Return [X, Y] of the center of cell containing provided text 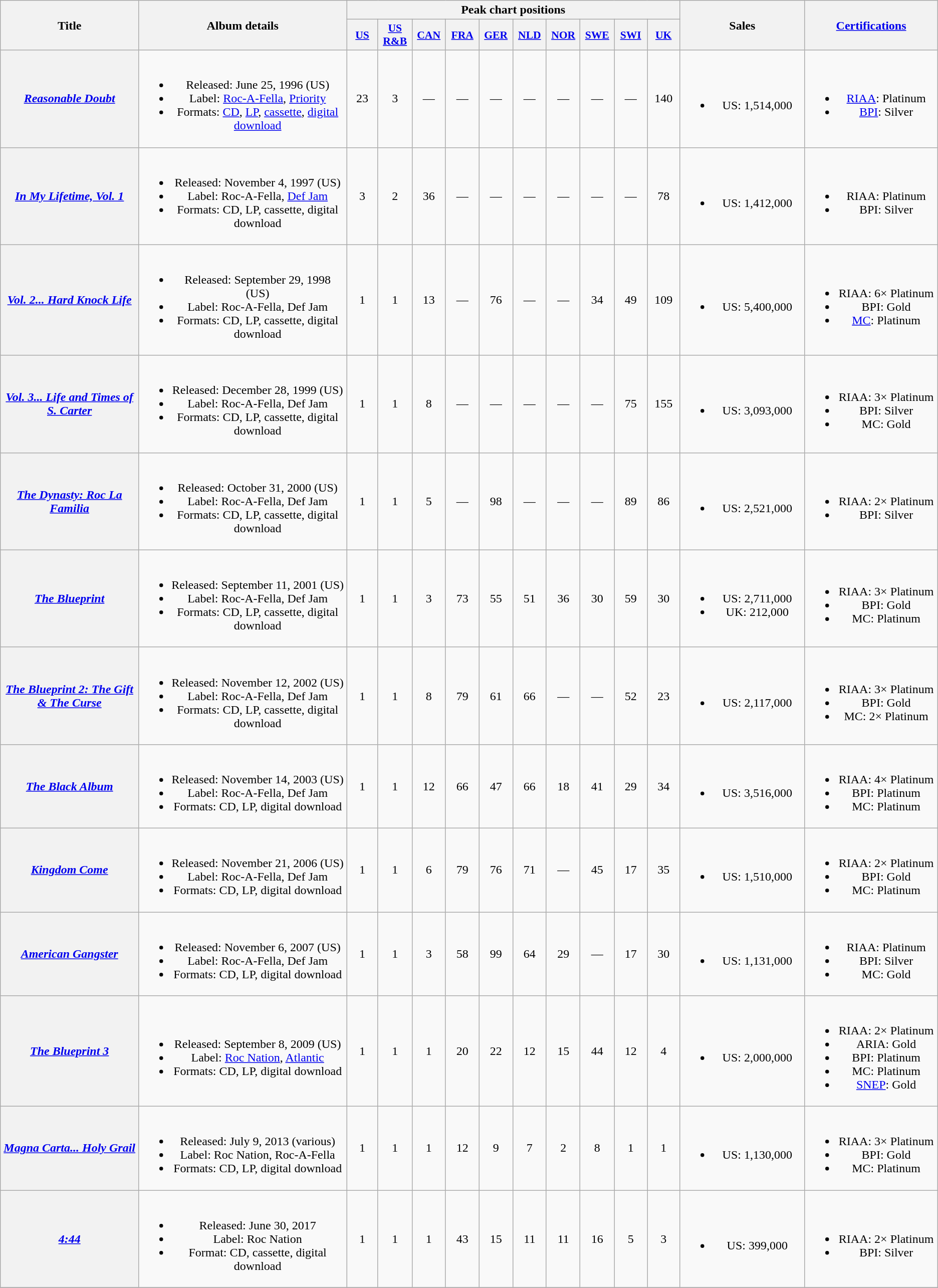
41 [597, 786]
140 [663, 99]
US: 2,521,000 [743, 501]
Released: June 30, 2017Label: Roc NationFormat: CD, cassette, digital download [243, 1239]
61 [496, 696]
Album details [243, 25]
Released: June 25, 1996 (US)Label: Roc-A-Fella, PriorityFormats: CD, LP, cassette, digital download [243, 99]
UK [663, 35]
US: 2,117,000 [743, 696]
45 [597, 870]
51 [529, 598]
Title [70, 25]
13 [429, 300]
Released: December 28, 1999 (US)Label: Roc-A-Fella, Def JamFormats: CD, LP, cassette, digital download [243, 404]
Vol. 2... Hard Knock Life [70, 300]
49 [631, 300]
US: 3,516,000 [743, 786]
Released: November 6, 2007 (US)Label: Roc-A-Fella, Def JamFormats: CD, LP, digital download [243, 954]
NLD [529, 35]
Released: October 31, 2000 (US)Label: Roc-A-Fella, Def JamFormats: CD, LP, cassette, digital download [243, 501]
The Blueprint 2: The Gift & The Curse [70, 696]
US: 3,093,000 [743, 404]
US: 5,400,000 [743, 300]
20 [462, 1051]
RIAA: 2× PlatinumARIA: GoldBPI: PlatinumMC: PlatinumSNEP: Gold [871, 1051]
155 [663, 404]
GER [496, 35]
RIAA: 3× PlatinumBPI: SilverMC: Gold [871, 404]
47 [496, 786]
Peak chart positions [513, 10]
9 [496, 1149]
US: 1,514,000 [743, 99]
American Gangster [70, 954]
Released: November 12, 2002 (US)Label: Roc-A-Fella, Def JamFormats: CD, LP, cassette, digital download [243, 696]
RIAA: 2× PlatinumBPI: GoldMC: Platinum [871, 870]
Sales [743, 25]
44 [597, 1051]
US: 2,000,000 [743, 1051]
USR&B [395, 35]
52 [631, 696]
Released: July 9, 2013 (various)Label: Roc Nation, Roc-A-FellaFormats: CD, LP, digital download [243, 1149]
Released: November 21, 2006 (US)Label: Roc-A-Fella, Def JamFormats: CD, LP, digital download [243, 870]
SWI [631, 35]
89 [631, 501]
The Blueprint 3 [70, 1051]
59 [631, 598]
43 [462, 1239]
US: 1,130,000 [743, 1149]
Released: September 8, 2009 (US)Label: Roc Nation, AtlanticFormats: CD, LP, digital download [243, 1051]
58 [462, 954]
The Dynasty: Roc La Familia [70, 501]
109 [663, 300]
99 [496, 954]
Magna Carta... Holy Grail [70, 1149]
6 [429, 870]
4 [663, 1051]
Kingdom Come [70, 870]
Certifications [871, 25]
RIAA: PlatinumBPI: SilverMC: Gold [871, 954]
Vol. 3... Life and Times of S. Carter [70, 404]
The Blueprint [70, 598]
73 [462, 598]
22 [496, 1051]
Released: September 29, 1998 (US)Label: Roc-A-Fella, Def JamFormats: CD, LP, cassette, digital download [243, 300]
Released: September 11, 2001 (US)Label: Roc-A-Fella, Def JamFormats: CD, LP, cassette, digital download [243, 598]
FRA [462, 35]
55 [496, 598]
Reasonable Doubt [70, 99]
18 [563, 786]
RIAA: 3× PlatinumBPI: GoldMC: 2× Platinum [871, 696]
98 [496, 501]
16 [597, 1239]
71 [529, 870]
US: 1,412,000 [743, 196]
SWE [597, 35]
RIAA: 6× PlatinumBPI: GoldMC: Platinum [871, 300]
64 [529, 954]
In My Lifetime, Vol. 1 [70, 196]
US [363, 35]
US: 1,131,000 [743, 954]
78 [663, 196]
CAN [429, 35]
75 [631, 404]
4:44 [70, 1239]
Released: November 14, 2003 (US)Label: Roc-A-Fella, Def JamFormats: CD, LP, digital download [243, 786]
7 [529, 1149]
35 [663, 870]
Released: November 4, 1997 (US)Label: Roc-A-Fella, Def JamFormats: CD, LP, cassette, digital download [243, 196]
The Black Album [70, 786]
US: 1,510,000 [743, 870]
NOR [563, 35]
US: 399,000 [743, 1239]
RIAA: 4× PlatinumBPI: PlatinumMC: Platinum [871, 786]
86 [663, 501]
US: 2,711,000UK: 212,000 [743, 598]
